Return the [X, Y] coordinate for the center point of the cell that contains the specified text.  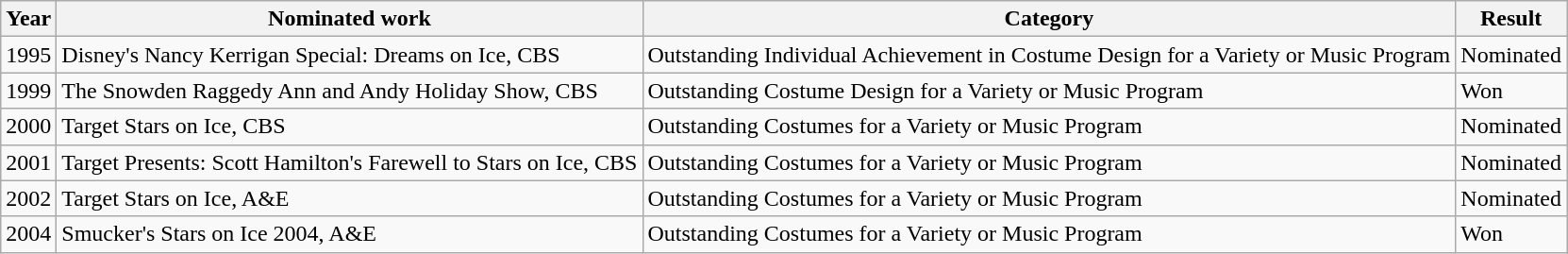
2002 [28, 198]
Target Stars on Ice, A&E [349, 198]
Outstanding Costume Design for a Variety or Music Program [1049, 91]
Smucker's Stars on Ice 2004, A&E [349, 234]
Category [1049, 19]
2001 [28, 162]
Target Presents: Scott Hamilton's Farewell to Stars on Ice, CBS [349, 162]
1995 [28, 55]
2004 [28, 234]
1999 [28, 91]
Disney's Nancy Kerrigan Special: Dreams on Ice, CBS [349, 55]
Nominated work [349, 19]
Result [1511, 19]
2000 [28, 127]
The Snowden Raggedy Ann and Andy Holiday Show, CBS [349, 91]
Year [28, 19]
Outstanding Individual Achievement in Costume Design for a Variety or Music Program [1049, 55]
Target Stars on Ice, CBS [349, 127]
